Provide the [x, y] coordinate of the cell's center where the given text is located.  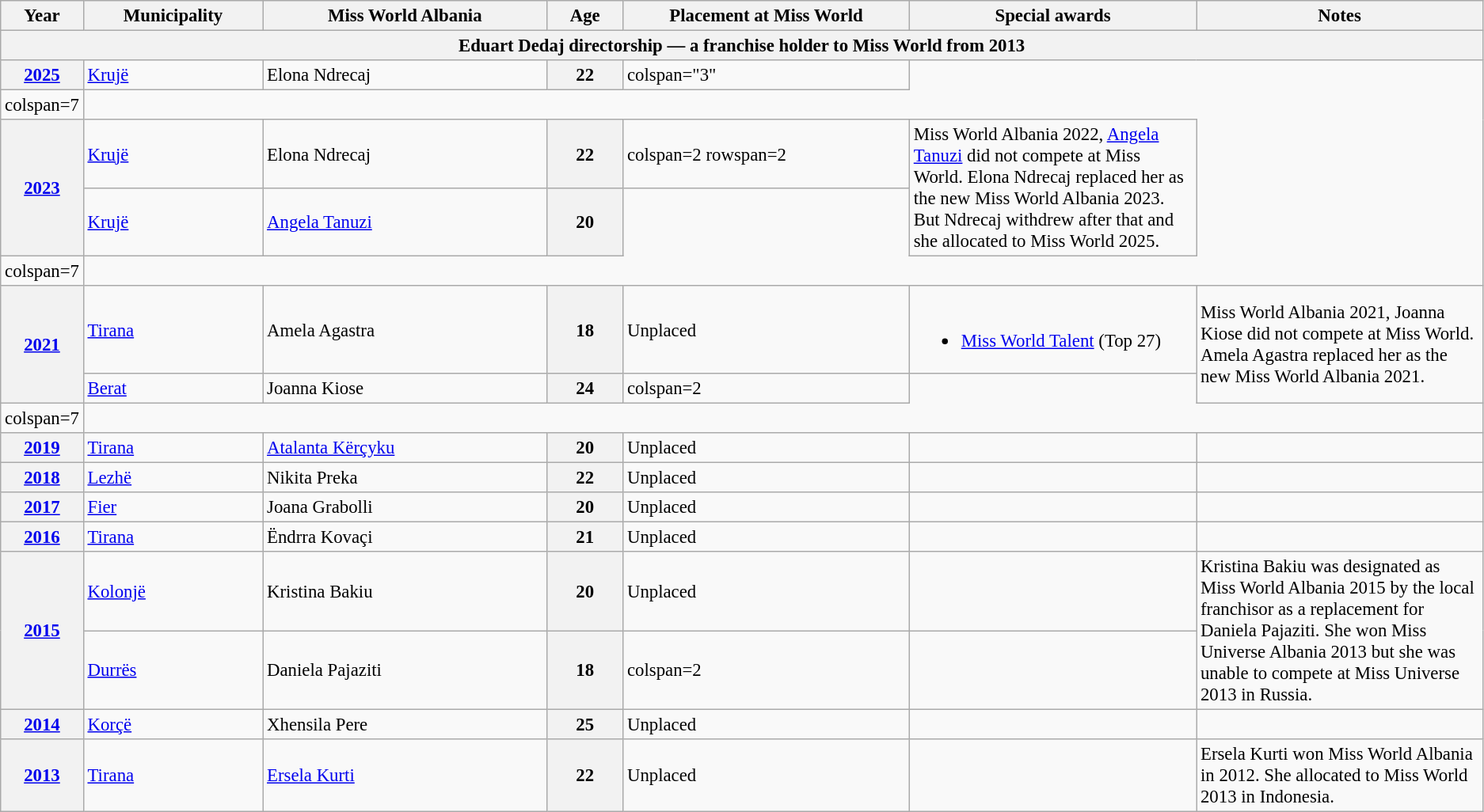
Age [585, 16]
25 [585, 725]
Kolonjë [173, 591]
2015 [42, 631]
Notes [1340, 16]
Ersela Kurti won Miss World Albania in 2012. She allocated to Miss World 2013 in Indonesia. [1340, 776]
Special awards [1052, 16]
colspan=2 rowspan=2 [767, 154]
colspan="3" [767, 75]
Placement at Miss World [767, 16]
Nikita Preka [405, 477]
Berat [173, 389]
Korçë [173, 725]
Municipality [173, 16]
2018 [42, 477]
Ëndrra Kovaçi [405, 537]
2014 [42, 725]
Xhensila Pere [405, 725]
Ersela Kurti [405, 776]
Miss World Talent (Top 27) [1052, 330]
2016 [42, 537]
Atalanta Kërçyku [405, 448]
Joanna Kiose [405, 389]
2025 [42, 75]
Angela Tanuzi [405, 222]
2023 [42, 188]
2021 [42, 345]
Miss World Albania 2021, Joanna Kiose did not compete at Miss World. Amela Agastra replaced her as the new Miss World Albania 2021. [1340, 345]
2013 [42, 776]
Miss World Albania [405, 16]
21 [585, 537]
Kristina Bakiu [405, 591]
2019 [42, 448]
Lezhë [173, 477]
24 [585, 389]
Year [42, 16]
Joana Grabolli [405, 507]
Durrës [173, 670]
Amela Agastra [405, 330]
Daniela Pajaziti [405, 670]
Eduart Dedaj directorship — a franchise holder to Miss World from 2013 [742, 46]
2017 [42, 507]
Fier [173, 507]
